Find where the given text appears and provide that cell's center as [x, y] coordinate. 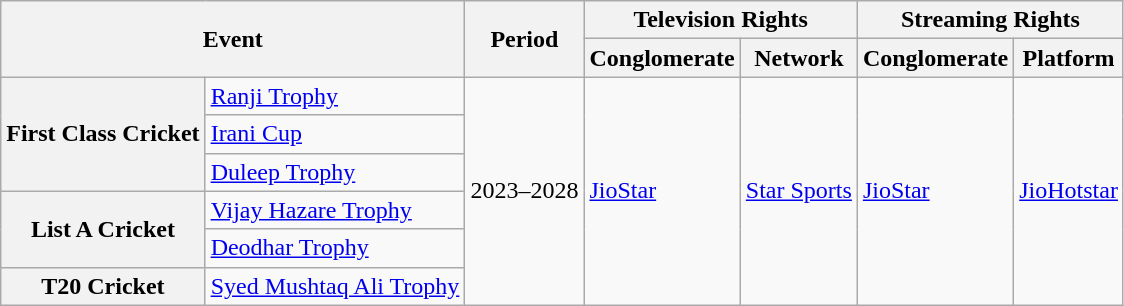
JioHotstar [1069, 191]
Network [798, 58]
List A Cricket [103, 229]
Ranji Trophy [335, 96]
T20 Cricket [103, 286]
Streaming Rights [990, 20]
Vijay Hazare Trophy [335, 210]
Television Rights [720, 20]
Syed Mushtaq Ali Trophy [335, 286]
Deodhar Trophy [335, 248]
2023–2028 [524, 191]
Duleep Trophy [335, 172]
Irani Cup [335, 134]
Platform [1069, 58]
First Class Cricket [103, 134]
Period [524, 39]
Event [233, 39]
Star Sports [798, 191]
